Detect which cell encompasses the target text, then output its [X, Y] center coordinate. 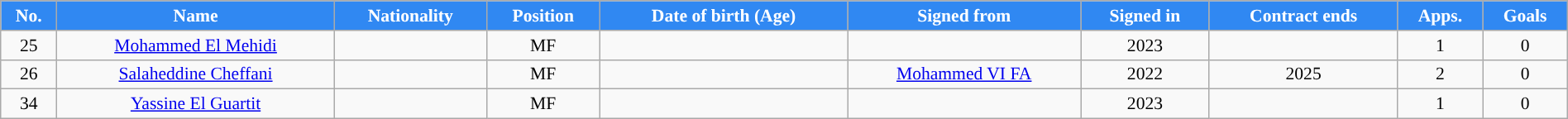
25 [29, 45]
2022 [1145, 74]
Contract ends [1303, 16]
Name [196, 16]
2025 [1303, 74]
Mohammed VI FA [964, 74]
No. [29, 16]
2 [1441, 74]
Signed from [964, 16]
Salaheddine Cheffani [196, 74]
Mohammed El Mehidi [196, 45]
Apps. [1441, 16]
Date of birth (Age) [724, 16]
Signed in [1145, 16]
26 [29, 74]
Position [543, 16]
34 [29, 104]
Nationality [410, 16]
Goals [1525, 16]
Yassine El Guartit [196, 104]
